Return [X, Y] of the center of cell containing provided text 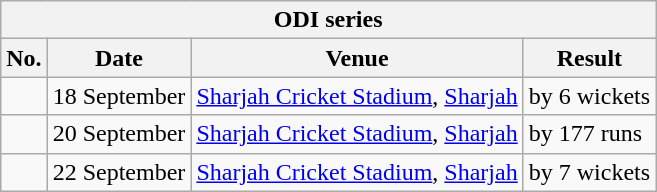
18 September [119, 96]
Result [589, 58]
by 6 wickets [589, 96]
by 7 wickets [589, 172]
ODI series [328, 20]
No. [24, 58]
22 September [119, 172]
Venue [357, 58]
Date [119, 58]
by 177 runs [589, 134]
20 September [119, 134]
